Scan for the cell matching the given text and deliver its (x, y) coordinate at center. 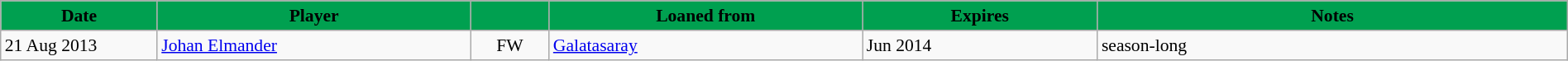
Notes (1332, 16)
Date (79, 16)
21 Aug 2013 (79, 45)
Jun 2014 (980, 45)
Player (314, 16)
Expires (980, 16)
FW (509, 45)
Johan Elmander (314, 45)
Galatasaray (706, 45)
Loaned from (706, 16)
season-long (1332, 45)
